From the cell containing the given text, extract its center point as (X, Y) coordinate. 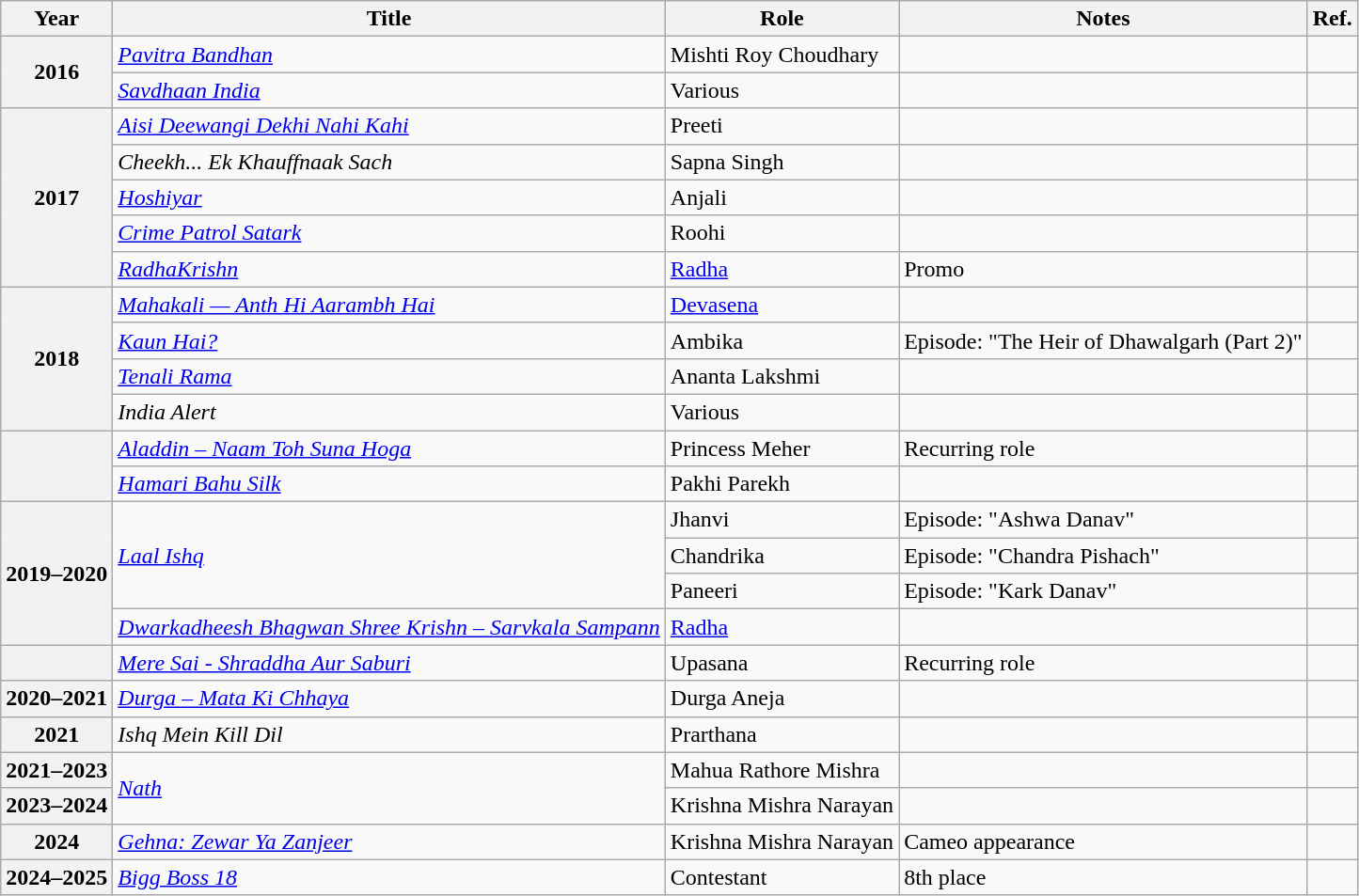
Durga – Mata Ki Chhaya (389, 699)
Ambika (782, 340)
Jhanvi (782, 520)
Episode: "Kark Danav" (1104, 591)
Anjali (782, 197)
Ref. (1332, 19)
Mahua Rathore Mishra (782, 770)
Laal Ishq (389, 556)
Promo (1104, 269)
Dwarkadheesh Bhagwan Shree Krishn – Sarvkala Sampann (389, 627)
Sapna Singh (782, 162)
Year (56, 19)
Role (782, 19)
Mere Sai - Shraddha Aur Saburi (389, 663)
2021–2023 (56, 770)
Ananta Lakshmi (782, 376)
Preeti (782, 126)
Cameo appearance (1104, 841)
Roohi (782, 233)
Bigg Boss 18 (389, 877)
RadhaKrishn (389, 269)
Paneeri (782, 591)
Pakhi Parekh (782, 484)
Savdhaan India (389, 90)
2023–2024 (56, 806)
Gehna: Zewar Ya Zanjeer (389, 841)
2020–2021 (56, 699)
Crime Patrol Satark (389, 233)
Title (389, 19)
Devasena (782, 305)
Prarthana (782, 734)
Episode: "The Heir of Dhawalgarh (Part 2)" (1104, 340)
2019–2020 (56, 574)
India Alert (389, 412)
Ishq Mein Kill Dil (389, 734)
Hamari Bahu Silk (389, 484)
Episode: "Ashwa Danav" (1104, 520)
Notes (1104, 19)
2024 (56, 841)
Mahakali — Anth Hi Aarambh Hai (389, 305)
Chandrika (782, 556)
Episode: "Chandra Pishach" (1104, 556)
Tenali Rama (389, 376)
Princess Meher (782, 448)
Aisi Deewangi Dekhi Nahi Kahi (389, 126)
Cheekh... Ek Khauffnaak Sach (389, 162)
Mishti Roy Choudhary (782, 55)
Upasana (782, 663)
Kaun Hai? (389, 340)
2017 (56, 197)
Nath (389, 788)
Contestant (782, 877)
Aladdin – Naam Toh Suna Hoga (389, 448)
2018 (56, 358)
Hoshiyar (389, 197)
Durga Aneja (782, 699)
2016 (56, 72)
8th place (1104, 877)
2024–2025 (56, 877)
2021 (56, 734)
Pavitra Bandhan (389, 55)
